Detect which cell encompasses the target text, then output its [x, y] center coordinate. 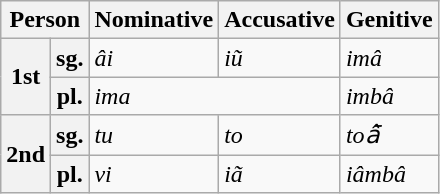
1st [26, 77]
iũ [280, 58]
2nd [26, 154]
imâ [389, 58]
to [280, 135]
Genitive [389, 20]
tu [154, 135]
iã [280, 173]
iâmbâ [389, 173]
Nominative [154, 20]
vi [154, 173]
imbâ [389, 96]
ima [214, 96]
âi [154, 58]
Person [45, 20]
toâ̄ [389, 135]
Accusative [280, 20]
